Locate the cell with the specified text and output its (x, y) center coordinate. 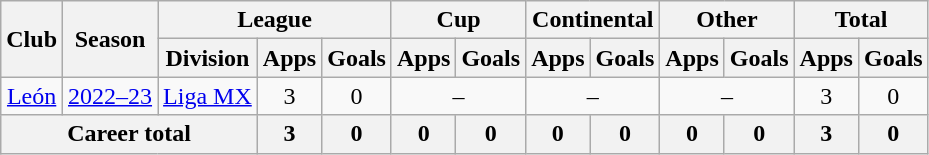
Other (727, 20)
Season (110, 39)
Liga MX (208, 96)
League (275, 20)
Club (32, 39)
Cup (458, 20)
Continental (593, 20)
2022–23 (110, 96)
Total (861, 20)
Career total (130, 134)
Division (208, 58)
León (32, 96)
